Search for the cell housing the specified text and yield its (X, Y) center coordinate. 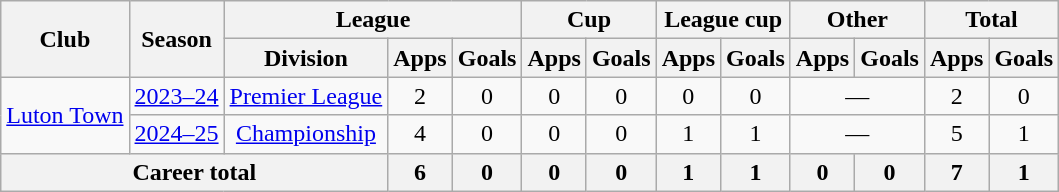
Cup (589, 20)
Season (176, 39)
Luton Town (65, 115)
Total (991, 20)
2024–25 (176, 134)
League cup (723, 20)
Other (857, 20)
League (373, 20)
7 (956, 172)
5 (956, 134)
Championship (306, 134)
Career total (194, 172)
4 (420, 134)
Division (306, 58)
Premier League (306, 96)
Club (65, 39)
2023–24 (176, 96)
6 (420, 172)
